Detect which cell encompasses the target text, then output its [X, Y] center coordinate. 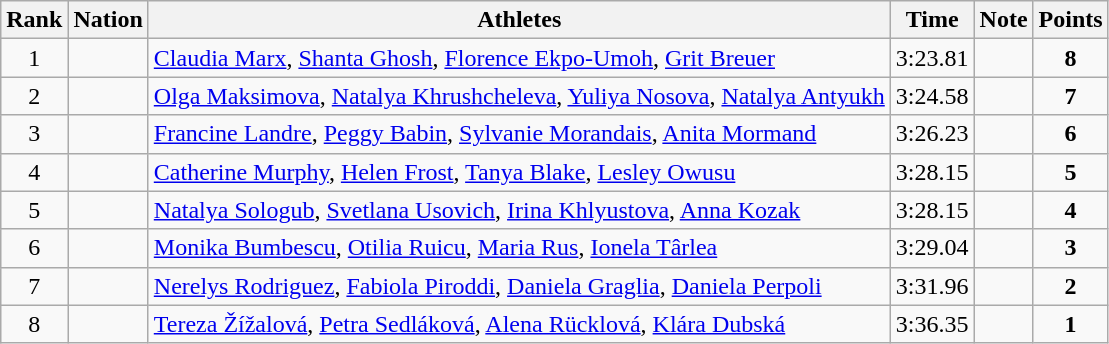
Athletes [519, 20]
Nerelys Rodriguez, Fabiola Piroddi, Daniela Graglia, Daniela Perpoli [519, 286]
Monika Bumbescu, Otilia Ruicu, Maria Rus, Ionela Târlea [519, 248]
Catherine Murphy, Helen Frost, Tanya Blake, Lesley Owusu [519, 172]
Tereza Žížalová, Petra Sedláková, Alena Rücklová, Klára Dubská [519, 324]
3:29.04 [932, 248]
3:24.58 [932, 96]
Francine Landre, Peggy Babin, Sylvanie Morandais, Anita Mormand [519, 134]
Nation [108, 20]
Rank [34, 20]
Time [932, 20]
Points [1070, 20]
Natalya Sologub, Svetlana Usovich, Irina Khlyustova, Anna Kozak [519, 210]
3:26.23 [932, 134]
Olga Maksimova, Natalya Khrushcheleva, Yuliya Nosova, Natalya Antyukh [519, 96]
Note [1004, 20]
Claudia Marx, Shanta Ghosh, Florence Ekpo-Umoh, Grit Breuer [519, 58]
3:36.35 [932, 324]
3:31.96 [932, 286]
3:23.81 [932, 58]
